Extract the [X, Y] coordinate from the center of the cell holding the provided text.  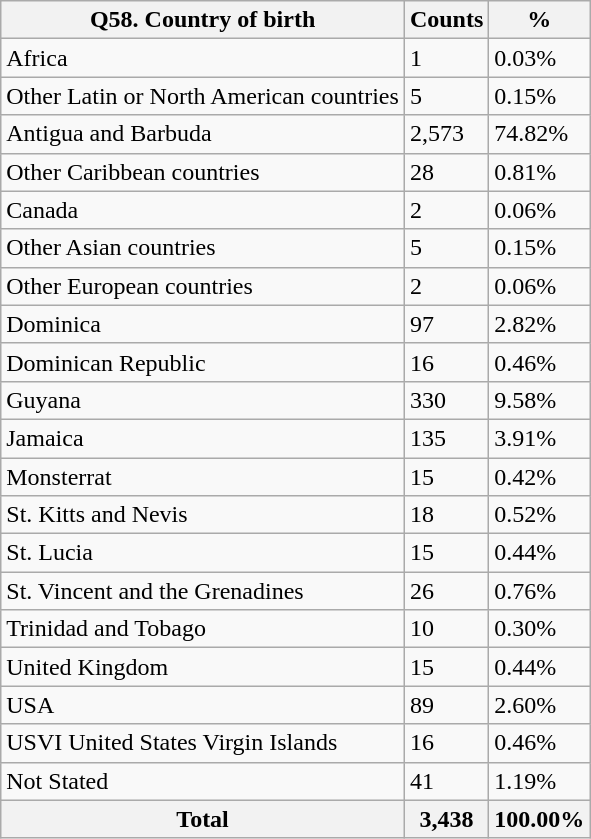
3.91% [540, 438]
USA [203, 705]
89 [446, 705]
135 [446, 438]
USVI United States Virgin Islands [203, 743]
Other Asian countries [203, 248]
0.42% [540, 477]
% [540, 20]
Monsterrat [203, 477]
2.82% [540, 324]
330 [446, 400]
26 [446, 591]
41 [446, 781]
Other European countries [203, 286]
1.19% [540, 781]
Q58. Country of birth [203, 20]
0.76% [540, 591]
2,573 [446, 134]
3,438 [446, 819]
10 [446, 629]
97 [446, 324]
0.81% [540, 172]
Counts [446, 20]
Canada [203, 210]
100.00% [540, 819]
Trinidad and Tobago [203, 629]
Dominican Republic [203, 362]
9.58% [540, 400]
1 [446, 58]
Dominica [203, 324]
0.52% [540, 515]
United Kingdom [203, 667]
Jamaica [203, 438]
St. Vincent and the Grenadines [203, 591]
74.82% [540, 134]
Other Caribbean countries [203, 172]
0.03% [540, 58]
0.30% [540, 629]
St. Lucia [203, 553]
28 [446, 172]
St. Kitts and Nevis [203, 515]
Total [203, 819]
Not Stated [203, 781]
Africa [203, 58]
18 [446, 515]
Guyana [203, 400]
2.60% [540, 705]
Antigua and Barbuda [203, 134]
Other Latin or North American countries [203, 96]
